Provide the [X, Y] coordinate of the cell's center where the given text is located.  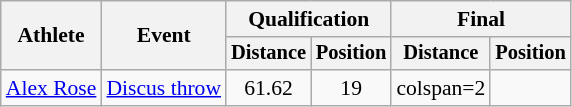
Final [480, 19]
colspan=2 [440, 88]
Athlete [52, 36]
Qualification [308, 19]
19 [351, 88]
Discus throw [164, 88]
61.62 [268, 88]
Event [164, 36]
Alex Rose [52, 88]
